For the text-containing cell, return its midpoint in (X, Y) coordinate format. 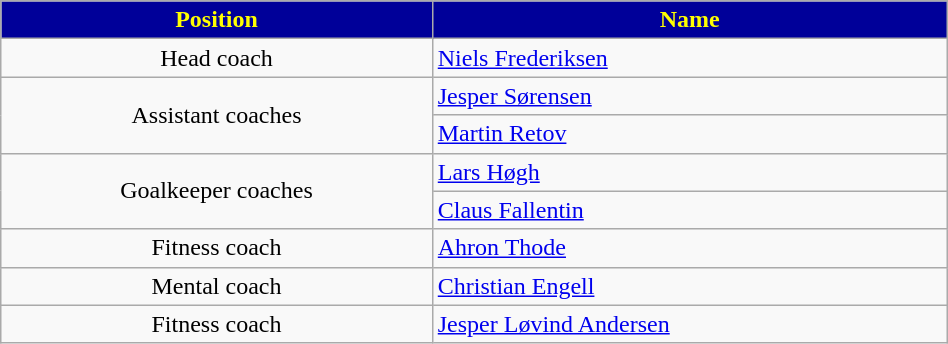
Jesper Sørensen (690, 96)
Christian Engell (690, 286)
Ahron Thode (690, 248)
Niels Frederiksen (690, 58)
Mental coach (216, 286)
Martin Retov (690, 134)
Claus Fallentin (690, 210)
Assistant coaches (216, 115)
Jesper Løvind Andersen (690, 324)
Goalkeeper coaches (216, 191)
Position (216, 20)
Name (690, 20)
Lars Høgh (690, 172)
Head coach (216, 58)
